Return the (x, y) coordinate for the center point of the cell that contains the specified text.  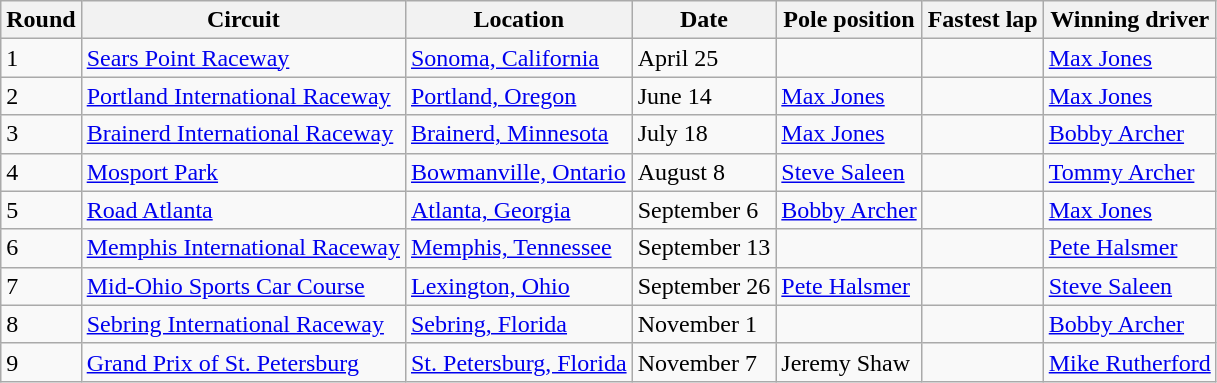
August 8 (704, 172)
Road Atlanta (243, 210)
September 6 (704, 210)
8 (41, 324)
2 (41, 96)
Sebring, Florida (518, 324)
April 25 (704, 58)
Winning driver (1130, 20)
Brainerd International Raceway (243, 134)
4 (41, 172)
9 (41, 362)
Sebring International Raceway (243, 324)
Location (518, 20)
Sonoma, California (518, 58)
1 (41, 58)
November 7 (704, 362)
5 (41, 210)
Pole position (849, 20)
Memphis, Tennessee (518, 248)
Grand Prix of St. Petersburg (243, 362)
Date (704, 20)
Atlanta, Georgia (518, 210)
September 13 (704, 248)
September 26 (704, 286)
Brainerd, Minnesota (518, 134)
Bowmanville, Ontario (518, 172)
Circuit (243, 20)
November 1 (704, 324)
July 18 (704, 134)
Portland, Oregon (518, 96)
Tommy Archer (1130, 172)
June 14 (704, 96)
St. Petersburg, Florida (518, 362)
Mike Rutherford (1130, 362)
Sears Point Raceway (243, 58)
Memphis International Raceway (243, 248)
Mid-Ohio Sports Car Course (243, 286)
7 (41, 286)
Mosport Park (243, 172)
Portland International Raceway (243, 96)
Round (41, 20)
Fastest lap (982, 20)
6 (41, 248)
Lexington, Ohio (518, 286)
3 (41, 134)
Jeremy Shaw (849, 362)
